Output the [x, y] coordinate of the center of the cell containing the given text.  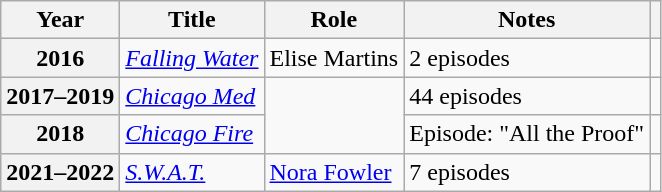
44 episodes [527, 96]
7 episodes [527, 172]
2016 [60, 58]
S.W.A.T. [192, 172]
Elise Martins [334, 58]
Title [192, 20]
Chicago Med [192, 96]
Chicago Fire [192, 134]
Notes [527, 20]
Nora Fowler [334, 172]
Falling Water [192, 58]
Episode: "All the Proof" [527, 134]
2018 [60, 134]
Role [334, 20]
Year [60, 20]
2 episodes [527, 58]
2017–2019 [60, 96]
2021–2022 [60, 172]
